Find where the given text appears and provide that cell's center as (X, Y) coordinate. 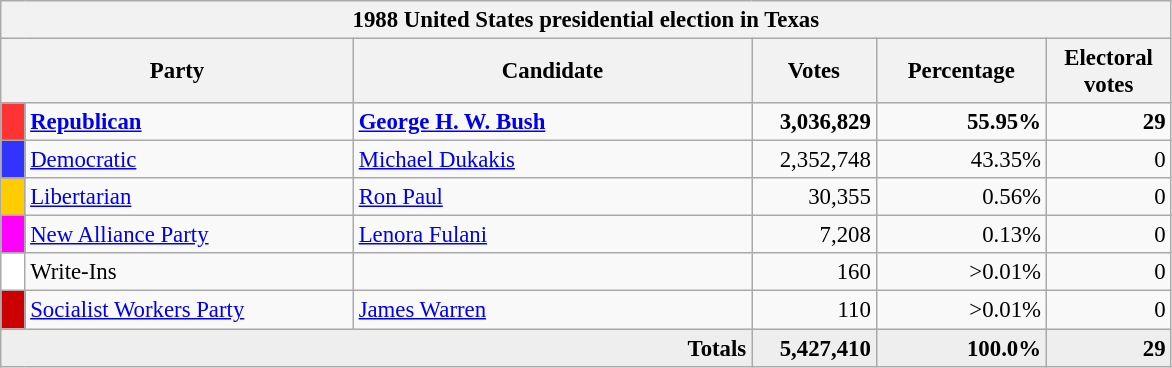
30,355 (814, 197)
7,208 (814, 235)
43.35% (961, 160)
100.0% (961, 348)
Party (178, 72)
Socialist Workers Party (189, 310)
Lenora Fulani (552, 235)
160 (814, 273)
110 (814, 310)
Ron Paul (552, 197)
Democratic (189, 160)
Percentage (961, 72)
Candidate (552, 72)
0.56% (961, 197)
Totals (376, 348)
3,036,829 (814, 122)
2,352,748 (814, 160)
Republican (189, 122)
New Alliance Party (189, 235)
James Warren (552, 310)
Electoral votes (1108, 72)
Libertarian (189, 197)
Votes (814, 72)
0.13% (961, 235)
George H. W. Bush (552, 122)
5,427,410 (814, 348)
1988 United States presidential election in Texas (586, 20)
Write-Ins (189, 273)
55.95% (961, 122)
Michael Dukakis (552, 160)
